For the text-containing cell, return its midpoint in (X, Y) coordinate format. 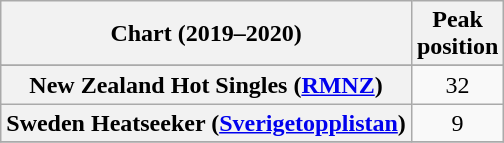
32 (457, 85)
Sweden Heatseeker (Sverigetopplistan) (206, 123)
Peakposition (457, 34)
Chart (2019–2020) (206, 34)
9 (457, 123)
New Zealand Hot Singles (RMNZ) (206, 85)
